Find where the given text appears and provide that cell's center as [X, Y] coordinate. 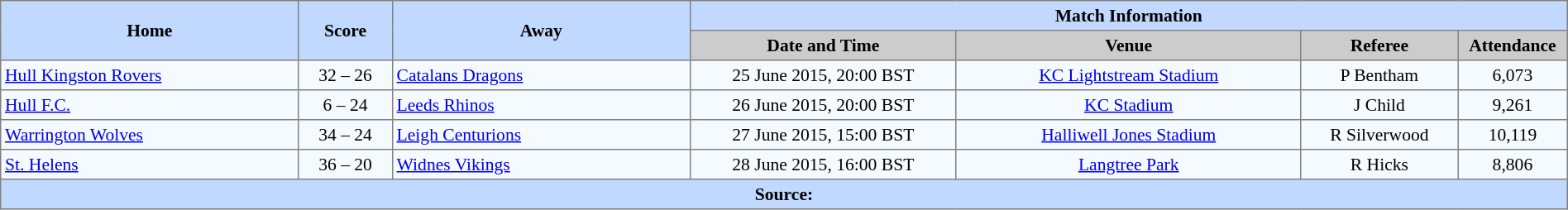
KC Lightstream Stadium [1128, 75]
8,806 [1513, 165]
36 – 20 [346, 165]
Catalans Dragons [541, 75]
Score [346, 31]
Match Information [1128, 16]
Hull Kingston Rovers [150, 75]
9,261 [1513, 105]
R Hicks [1379, 165]
Referee [1379, 45]
Home [150, 31]
34 – 24 [346, 135]
St. Helens [150, 165]
Hull F.C. [150, 105]
Widnes Vikings [541, 165]
28 June 2015, 16:00 BST [823, 165]
25 June 2015, 20:00 BST [823, 75]
Venue [1128, 45]
Away [541, 31]
KC Stadium [1128, 105]
Leigh Centurions [541, 135]
P Bentham [1379, 75]
Attendance [1513, 45]
27 June 2015, 15:00 BST [823, 135]
10,119 [1513, 135]
Source: [784, 194]
J Child [1379, 105]
R Silverwood [1379, 135]
Warrington Wolves [150, 135]
32 – 26 [346, 75]
Halliwell Jones Stadium [1128, 135]
6,073 [1513, 75]
26 June 2015, 20:00 BST [823, 105]
Date and Time [823, 45]
Langtree Park [1128, 165]
Leeds Rhinos [541, 105]
6 – 24 [346, 105]
